Find where the given text appears and provide that cell's center as [x, y] coordinate. 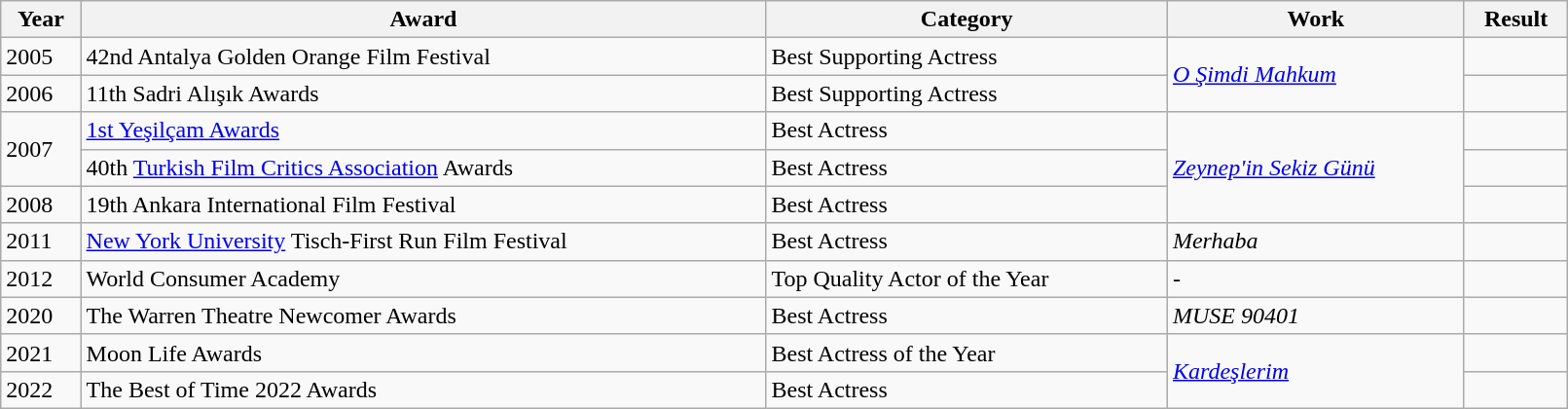
Best Actress of the Year [966, 353]
2005 [41, 56]
2012 [41, 279]
Result [1516, 19]
Award [423, 19]
2021 [41, 353]
World Consumer Academy [423, 279]
11th Sadri Alışık Awards [423, 93]
19th Ankara International Film Festival [423, 204]
2008 [41, 204]
Work [1316, 19]
2022 [41, 390]
Category [966, 19]
Moon Life Awards [423, 353]
2006 [41, 93]
Zeynep'in Sekiz Günü [1316, 167]
2007 [41, 149]
MUSE 90401 [1316, 316]
Kardeşlerim [1316, 371]
Year [41, 19]
Top Quality Actor of the Year [966, 279]
2020 [41, 316]
- [1316, 279]
1st Yeşilçam Awards [423, 130]
The Warren Theatre Newcomer Awards [423, 316]
40th Turkish Film Critics Association Awards [423, 167]
New York University Tisch-First Run Film Festival [423, 242]
2011 [41, 242]
Merhaba [1316, 242]
The Best of Time 2022 Awards [423, 390]
42nd Antalya Golden Orange Film Festival [423, 56]
O Şimdi Mahkum [1316, 75]
